Search for the cell housing the specified text and yield its (X, Y) center coordinate. 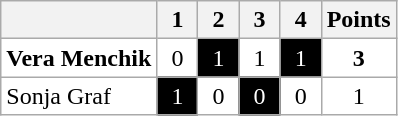
Vera Menchik (79, 58)
4 (300, 20)
Sonja Graf (79, 96)
2 (218, 20)
Points (358, 20)
